Extract the [X, Y] coordinate from the center of the cell holding the provided text.  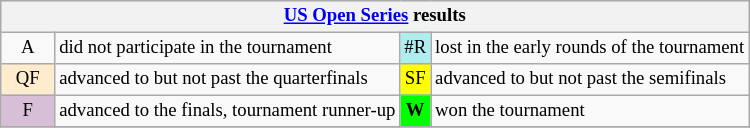
F [28, 112]
US Open Series results [375, 16]
did not participate in the tournament [228, 48]
advanced to but not past the quarterfinals [228, 80]
won the tournament [590, 112]
A [28, 48]
SF [416, 80]
W [416, 112]
QF [28, 80]
advanced to but not past the semifinals [590, 80]
lost in the early rounds of the tournament [590, 48]
advanced to the finals, tournament runner-up [228, 112]
#R [416, 48]
